Provide the (X, Y) coordinate of the cell's center where the given text is located.  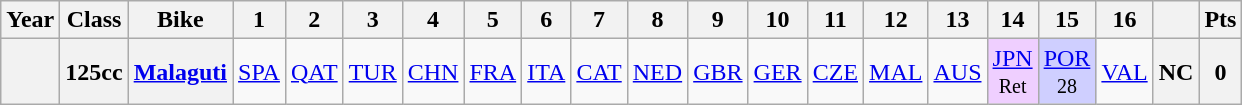
11 (835, 20)
7 (599, 20)
125cc (94, 72)
CAT (599, 72)
MAL (896, 72)
15 (1067, 20)
Pts (1220, 20)
AUS (958, 72)
6 (546, 20)
4 (433, 20)
NC (1176, 72)
13 (958, 20)
QAT (314, 72)
Class (94, 20)
Year (30, 20)
JPNRet (1012, 72)
NED (657, 72)
FRA (493, 72)
2 (314, 20)
CHN (433, 72)
16 (1124, 20)
CZE (835, 72)
POR28 (1067, 72)
14 (1012, 20)
8 (657, 20)
GER (778, 72)
GBR (718, 72)
SPA (260, 72)
10 (778, 20)
TUR (372, 72)
12 (896, 20)
ITA (546, 72)
1 (260, 20)
9 (718, 20)
Malaguti (180, 72)
3 (372, 20)
0 (1220, 72)
5 (493, 20)
Bike (180, 20)
VAL (1124, 72)
